From the cell containing the given text, extract its center point as [x, y] coordinate. 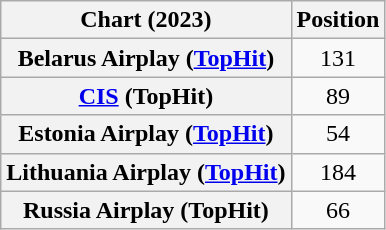
Estonia Airplay (TopHit) [146, 134]
Position [338, 20]
54 [338, 134]
Russia Airplay (TopHit) [146, 210]
Chart (2023) [146, 20]
131 [338, 58]
Lithuania Airplay (TopHit) [146, 172]
Belarus Airplay (TopHit) [146, 58]
184 [338, 172]
66 [338, 210]
89 [338, 96]
CIS (TopHit) [146, 96]
